Scan for the cell matching the given text and deliver its (X, Y) coordinate at center. 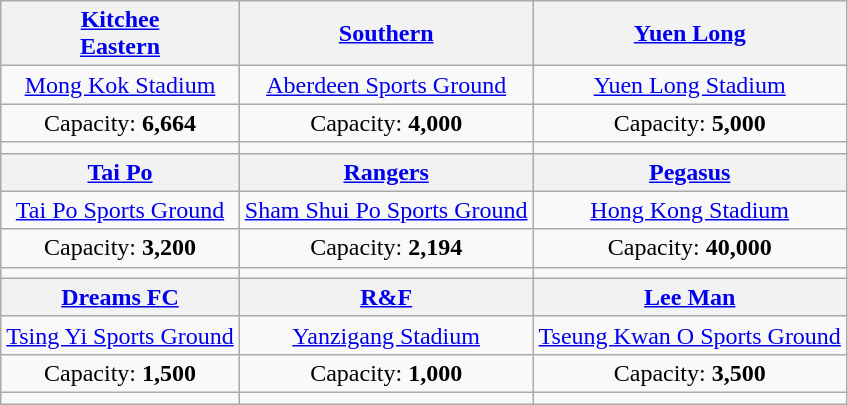
Tai Po (120, 172)
Tsing Yi Sports Ground (120, 335)
Capacity: 6,664 (120, 123)
KitcheeEastern (120, 34)
Capacity: 5,000 (690, 123)
Rangers (386, 172)
Southern (386, 34)
Aberdeen Sports Ground (386, 85)
Capacity: 2,194 (386, 248)
Capacity: 3,200 (120, 248)
Capacity: 40,000 (690, 248)
Hong Kong Stadium (690, 210)
Mong Kok Stadium (120, 85)
Tai Po Sports Ground (120, 210)
Yuen Long (690, 34)
Sham Shui Po Sports Ground (386, 210)
Capacity: 4,000 (386, 123)
Pegasus (690, 172)
Capacity: 1,500 (120, 373)
Capacity: 3,500 (690, 373)
Dreams FC (120, 297)
Yanzigang Stadium (386, 335)
Yuen Long Stadium (690, 85)
R&F (386, 297)
Tseung Kwan O Sports Ground (690, 335)
Lee Man (690, 297)
Capacity: 1,000 (386, 373)
